Output the (x, y) coordinate of the center of the cell containing the given text.  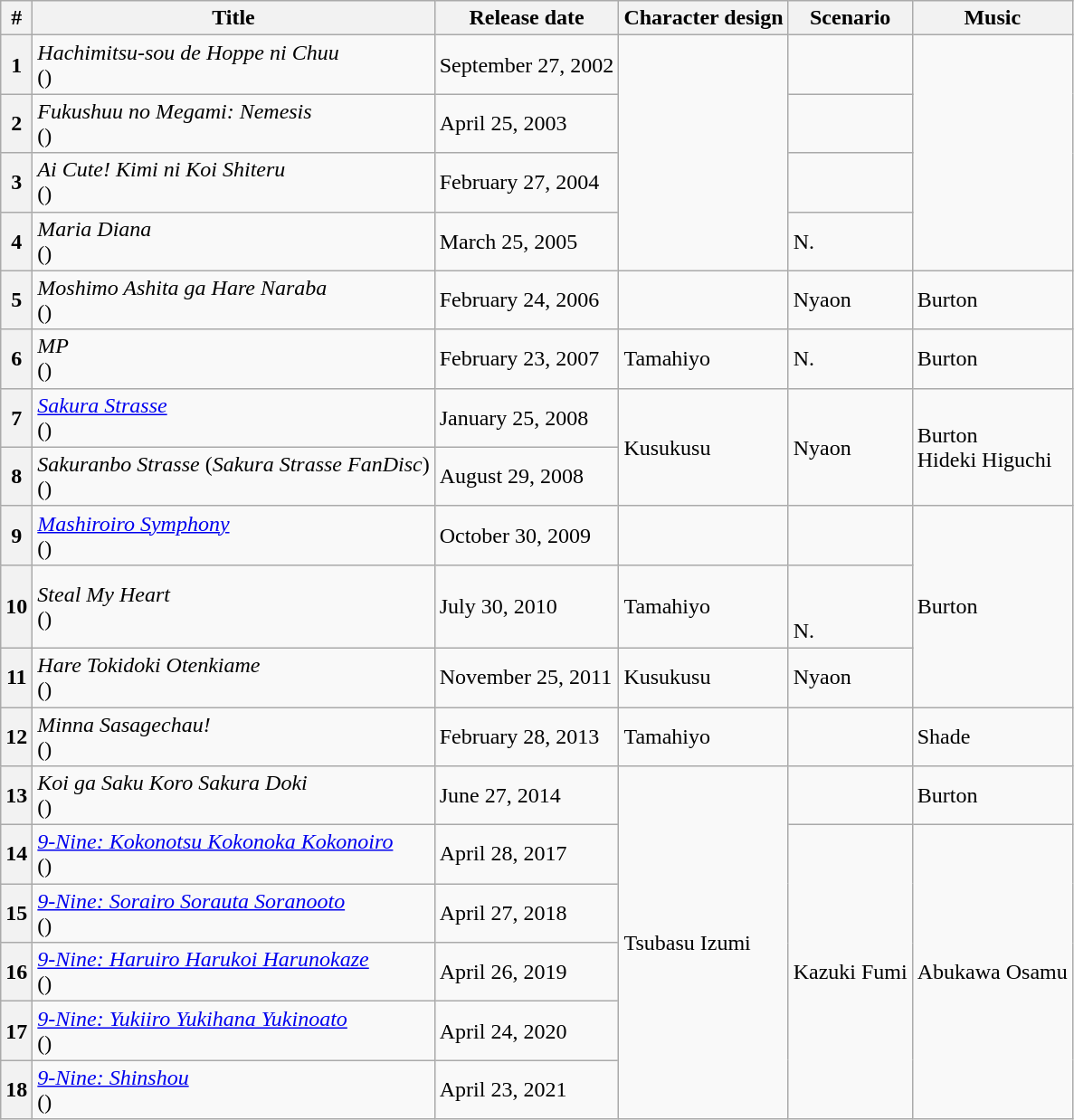
9-Nine: Sorairo Sorauta Soranooto () (233, 914)
February 27, 2004 (527, 183)
2 (16, 123)
11 (16, 677)
April 24, 2020 (527, 1031)
Music (992, 18)
April 27, 2018 (527, 914)
Character design (704, 18)
18 (16, 1089)
February 28, 2013 (527, 736)
July 30, 2010 (527, 606)
16 (16, 972)
June 27, 2014 (527, 796)
Ai Cute! Kimi ni Koi Shiteru () (233, 183)
17 (16, 1031)
Title (233, 18)
April 26, 2019 (527, 972)
February 23, 2007 (527, 358)
1 (16, 65)
April 28, 2017 (527, 854)
9 (16, 536)
9-Nine: Shinshou () (233, 1089)
September 27, 2002 (527, 65)
August 29, 2008 (527, 476)
Steal My Heart () (233, 606)
Sakuranbo Strasse (Sakura Strasse FanDisc) () (233, 476)
9-Nine: Haruiro Harukoi Harunokaze () (233, 972)
April 23, 2021 (527, 1089)
3 (16, 183)
Hachimitsu-sou de Hoppe ni Chuu () (233, 65)
Shade (992, 736)
January 25, 2008 (527, 418)
BurtonHideki Higuchi (992, 447)
October 30, 2009 (527, 536)
15 (16, 914)
# (16, 18)
Mashiroiro Symphony () (233, 536)
Fukushuu no Megami: Nemesis () (233, 123)
March 25, 2005 (527, 241)
Hare Tokidoki Otenkiame () (233, 677)
10 (16, 606)
April 25, 2003 (527, 123)
4 (16, 241)
November 25, 2011 (527, 677)
5 (16, 300)
MP () (233, 358)
Minna Sasagechau! () (233, 736)
Release date (527, 18)
8 (16, 476)
13 (16, 796)
Koi ga Saku Koro Sakura Doki () (233, 796)
Tsubasu Izumi (704, 943)
7 (16, 418)
Moshimo Ashita ga Hare Naraba () (233, 300)
6 (16, 358)
14 (16, 854)
12 (16, 736)
February 24, 2006 (527, 300)
9-Nine: Yukiiro Yukihana Yukinoato () (233, 1031)
Abukawa Osamu (992, 972)
Kazuki Fumi (851, 972)
Maria Diana () (233, 241)
Scenario (851, 18)
Sakura Strasse () (233, 418)
9-Nine: Kokonotsu Kokonoka Kokonoiro () (233, 854)
